Provide the [x, y] coordinate of the cell's center where the given text is located.  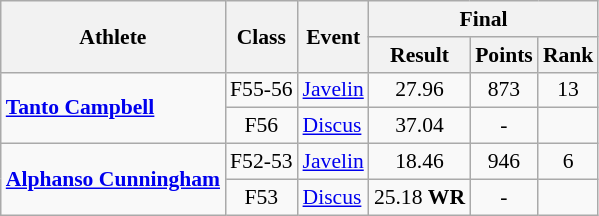
Alphanso Cunningham [113, 180]
Class [261, 36]
18.46 [420, 162]
F56 [261, 126]
946 [504, 162]
F52-53 [261, 162]
Tanto Campbell [113, 108]
6 [568, 162]
F55-56 [261, 90]
Rank [568, 55]
Athlete [113, 36]
13 [568, 90]
25.18 WR [420, 197]
873 [504, 90]
F53 [261, 197]
Result [420, 55]
Points [504, 55]
Final [484, 19]
27.96 [420, 90]
37.04 [420, 126]
Event [334, 36]
